Detect which cell encompasses the target text, then output its [x, y] center coordinate. 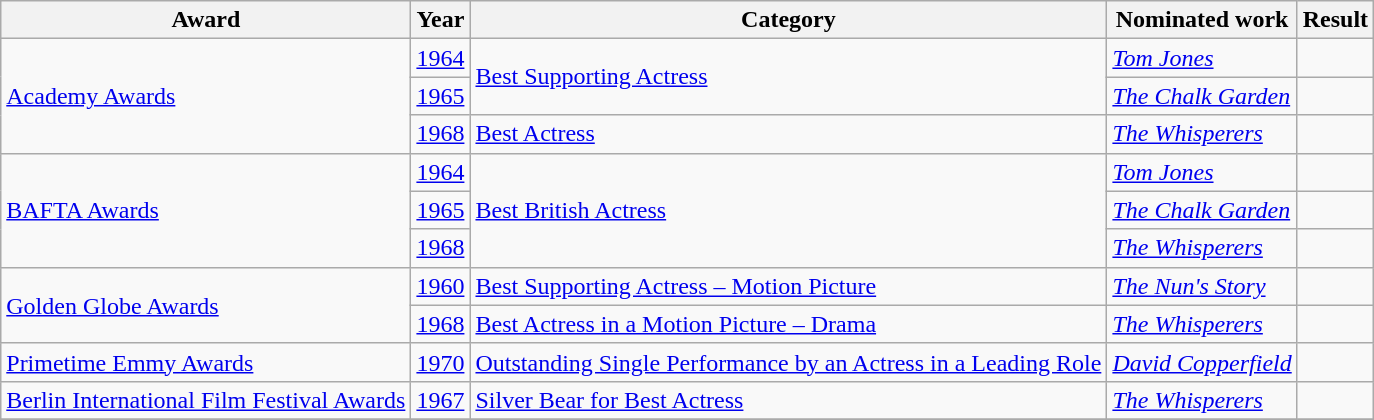
The Nun's Story [1202, 286]
BAFTA Awards [206, 210]
1967 [440, 400]
Golden Globe Awards [206, 305]
Best Supporting Actress [788, 77]
Category [788, 20]
Award [206, 20]
David Copperfield [1202, 362]
Best British Actress [788, 210]
Result [1335, 20]
Berlin International Film Festival Awards [206, 400]
1970 [440, 362]
1960 [440, 286]
Best Supporting Actress – Motion Picture [788, 286]
Academy Awards [206, 96]
Silver Bear for Best Actress [788, 400]
Nominated work [1202, 20]
Year [440, 20]
Best Actress [788, 134]
Primetime Emmy Awards [206, 362]
Outstanding Single Performance by an Actress in a Leading Role [788, 362]
Best Actress in a Motion Picture – Drama [788, 324]
